Locate the cell with the specified text and output its (X, Y) center coordinate. 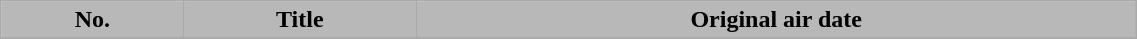
No. (92, 20)
Original air date (776, 20)
Title (300, 20)
